Provide the (X, Y) coordinate of the cell's center where the given text is located.  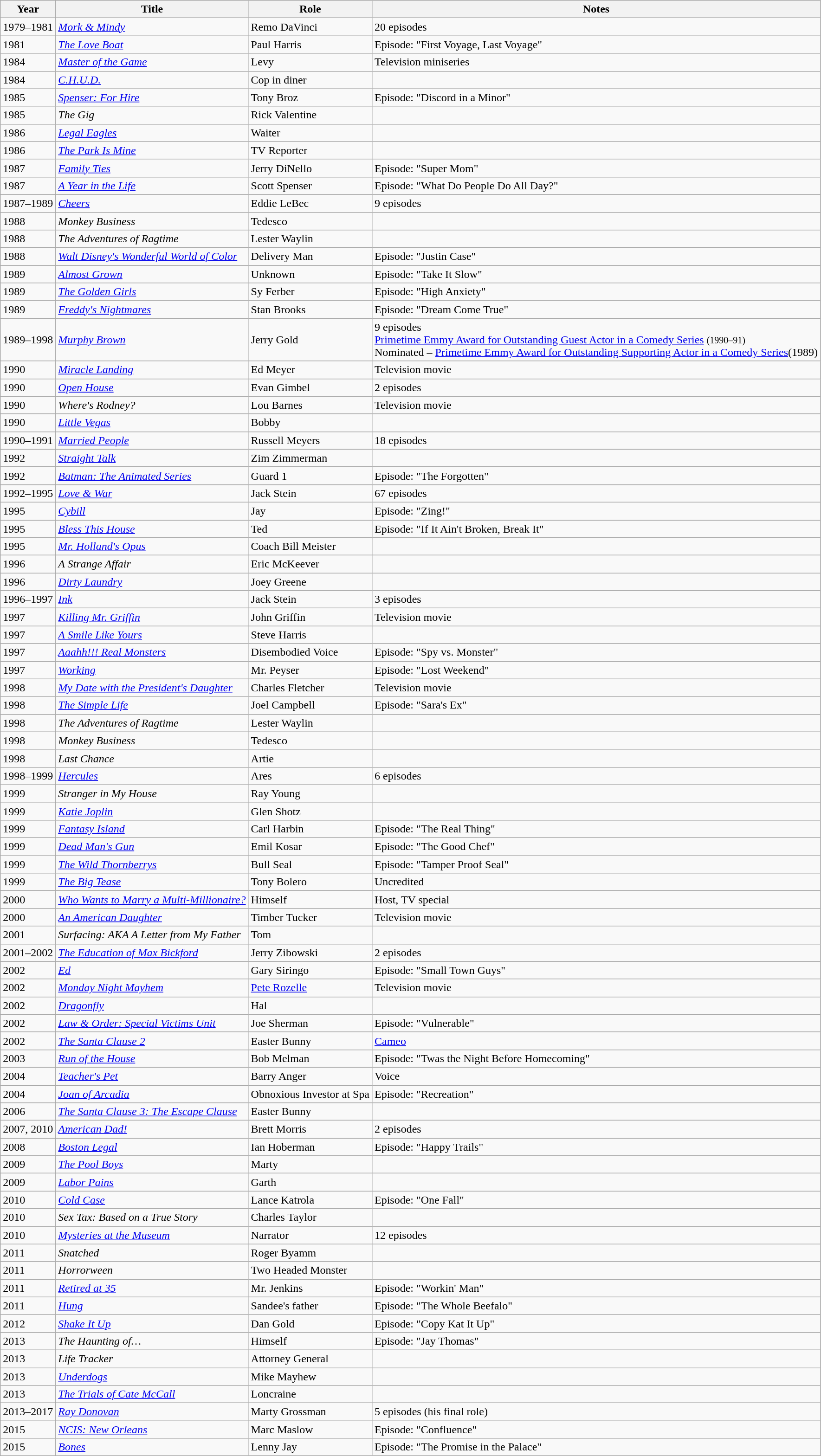
67 episodes (596, 493)
Tom (310, 935)
Miracle Landing (152, 370)
Killing Mr. Griffin (152, 617)
2007, 2010 (28, 1129)
Murphy Brown (152, 340)
Eddie LeBec (310, 203)
A Strange Affair (152, 564)
Charles Taylor (310, 1218)
Jerry Zibowski (310, 953)
Episode: "One Fall" (596, 1200)
TV Reporter (310, 150)
Glen Shotz (310, 812)
Narrator (310, 1235)
Ares (310, 776)
Zim Zimmerman (310, 458)
Aaahh!!! Real Monsters (152, 652)
3 episodes (596, 599)
Walt Disney's Wonderful World of Color (152, 257)
Married People (152, 440)
Retired at 35 (152, 1288)
Two Headed Monster (310, 1270)
NCIS: New Orleans (152, 1430)
Underdogs (152, 1377)
Surfacing: AKA A Letter from My Father (152, 935)
The Simple Life (152, 705)
Episode: "Zing!" (596, 511)
1981 (28, 45)
Brett Morris (310, 1129)
Shake It Up (152, 1323)
Episode: "What Do People Do All Day?" (596, 186)
Year (28, 9)
Waiter (310, 133)
Unknown (310, 274)
Episode: "Tamper Proof Seal" (596, 864)
The Pool Boys (152, 1165)
Episode: "Dream Come True" (596, 309)
Where's Rodney? (152, 405)
Joan of Arcadia (152, 1094)
C.H.U.D. (152, 80)
The Santa Clause 3: The Escape Clause (152, 1112)
Episode: "The Whole Beefalo" (596, 1306)
Episode: "Discord in a Minor" (596, 97)
Coach Bill Meister (310, 547)
Master of the Game (152, 62)
The Golden Girls (152, 292)
Labor Pains (152, 1182)
Roger Byamm (310, 1253)
Hercules (152, 776)
Delivery Man (310, 257)
My Date with the President's Daughter (152, 688)
Almost Grown (152, 274)
Attorney General (310, 1359)
Who Wants to Marry a Multi-Millionaire? (152, 900)
Ed (152, 970)
2006 (28, 1112)
Title (152, 9)
Mr. Jenkins (310, 1288)
Bless This House (152, 528)
Television miniseries (596, 62)
Episode: "The Promise in the Palace" (596, 1447)
Timber Tucker (310, 917)
Cybill (152, 511)
Episode: "Happy Trails" (596, 1147)
The Haunting of… (152, 1341)
Working (152, 670)
Scott Spenser (310, 186)
Episode: "Copy Kat It Up" (596, 1323)
Episode: "Super Mom" (596, 168)
The Education of Max Bickford (152, 953)
Mork & Mindy (152, 27)
1989–1998 (28, 340)
Dragonfly (152, 1005)
Jerry Gold (310, 340)
Dead Man's Gun (152, 847)
Paul Harris (310, 45)
American Dad! (152, 1129)
Episode: "Workin' Man" (596, 1288)
2013–2017 (28, 1412)
Cop in diner (310, 80)
Episode: "High Anxiety" (596, 292)
Dirty Laundry (152, 582)
Mr. Peyser (310, 670)
Episode: "Vulnerable" (596, 1023)
1979–1981 (28, 27)
Episode: "Justin Case" (596, 257)
Joel Campbell (310, 705)
18 episodes (596, 440)
Love & War (152, 493)
Levy (310, 62)
Episode: "First Voyage, Last Voyage" (596, 45)
1992–1995 (28, 493)
The Gig (152, 115)
A Smile Like Yours (152, 635)
Lenny Jay (310, 1447)
The Trials of Cate McCall (152, 1394)
Episode: "Spy vs. Monster" (596, 652)
Role (310, 9)
Episode: "The Real Thing" (596, 829)
Bob Melman (310, 1058)
20 episodes (596, 27)
Artie (310, 758)
Batman: The Animated Series (152, 476)
Episode: "The Forgotten" (596, 476)
Ian Hoberman (310, 1147)
Hung (152, 1306)
Sandee's father (310, 1306)
Lou Barnes (310, 405)
Straight Talk (152, 458)
Joey Greene (310, 582)
1987–1989 (28, 203)
Notes (596, 9)
Fantasy Island (152, 829)
Jerry DiNello (310, 168)
Tony Bolero (310, 882)
The Love Boat (152, 45)
Guard 1 (310, 476)
Episode: "Jay Thomas" (596, 1341)
9 episodes (596, 203)
Episode: "Twas the Night Before Homecoming" (596, 1058)
Tony Broz (310, 97)
Ink (152, 599)
Garth (310, 1182)
Disembodied Voice (310, 652)
5 episodes (his final role) (596, 1412)
Ray Donovan (152, 1412)
Dan Gold (310, 1323)
Bobby (310, 423)
Carl Harbin (310, 829)
Obnoxious Investor at Spa (310, 1094)
Emil Kosar (310, 847)
Monday Night Mayhem (152, 988)
Bones (152, 1447)
Last Chance (152, 758)
Uncredited (596, 882)
Sex Tax: Based on a True Story (152, 1218)
Cold Case (152, 1200)
Episode: "Take It Slow" (596, 274)
Mr. Holland's Opus (152, 547)
The Park Is Mine (152, 150)
John Griffin (310, 617)
Boston Legal (152, 1147)
Sy Ferber (310, 292)
Open House (152, 387)
Episode: "Lost Weekend" (596, 670)
Barry Anger (310, 1076)
Life Tracker (152, 1359)
Ed Meyer (310, 370)
2012 (28, 1323)
1998–1999 (28, 776)
Horrorween (152, 1270)
Stranger in My House (152, 793)
Episode: "If It Ain't Broken, Break It" (596, 528)
Episode: "The Good Chef" (596, 847)
Remo DaVinci (310, 27)
A Year in the Life (152, 186)
Snatched (152, 1253)
Episode: "Sara's Ex" (596, 705)
Episode: "Confluence" (596, 1430)
Run of the House (152, 1058)
Mike Mayhew (310, 1377)
The Santa Clause 2 (152, 1041)
Loncraine (310, 1394)
Spenser: For Hire (152, 97)
Legal Eagles (152, 133)
Voice (596, 1076)
1990–1991 (28, 440)
2001–2002 (28, 953)
An American Daughter (152, 917)
Katie Joplin (152, 812)
2001 (28, 935)
Bull Seal (310, 864)
The Big Tease (152, 882)
Mysteries at the Museum (152, 1235)
Marc Maslow (310, 1430)
Teacher's Pet (152, 1076)
Ray Young (310, 793)
Cheers (152, 203)
Lance Katrola (310, 1200)
The Wild Thornberrys (152, 864)
Pete Rozelle (310, 988)
Steve Harris (310, 635)
2003 (28, 1058)
Ted (310, 528)
Russell Meyers (310, 440)
Evan Gimbel (310, 387)
Marty Grossman (310, 1412)
Charles Fletcher (310, 688)
Hal (310, 1005)
Stan Brooks (310, 309)
Family Ties (152, 168)
Freddy's Nightmares (152, 309)
Gary Siringo (310, 970)
Jay (310, 511)
12 episodes (596, 1235)
2008 (28, 1147)
Marty (310, 1165)
Little Vegas (152, 423)
Cameo (596, 1041)
6 episodes (596, 776)
Law & Order: Special Victims Unit (152, 1023)
Eric McKeever (310, 564)
1996–1997 (28, 599)
Joe Sherman (310, 1023)
Episode: "Recreation" (596, 1094)
Rick Valentine (310, 115)
Host, TV special (596, 900)
Episode: "Small Town Guys" (596, 970)
